Pinpoint the cell where the given text exists, returning its [X, Y] midpoint coordinate. 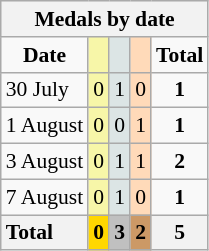
1 August [44, 126]
3 August [44, 162]
5 [180, 233]
7 August [44, 197]
Date [44, 55]
30 July [44, 90]
Medals by date [105, 19]
3 [120, 233]
